Detect which cell encompasses the target text, then output its (x, y) center coordinate. 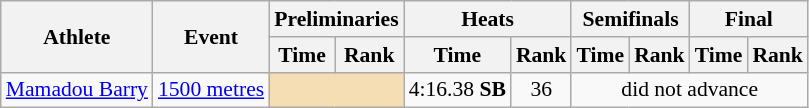
Semifinals (630, 19)
Heats (488, 19)
did not advance (689, 90)
Athlete (77, 36)
1500 metres (211, 90)
36 (542, 90)
Event (211, 36)
4:16.38 SB (458, 90)
Final (749, 19)
Preliminaries (336, 19)
Mamadou Barry (77, 90)
